Return [x, y] of the center of cell containing provided text 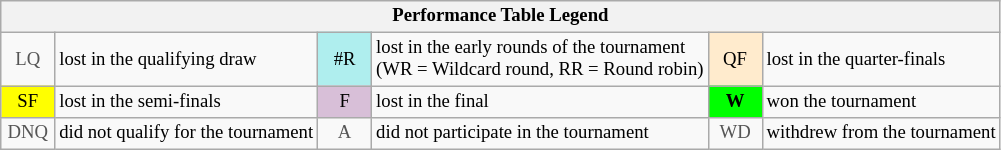
W [735, 102]
withdrew from the tournament [881, 134]
WD [735, 134]
#R [345, 60]
F [345, 102]
lost in the semi-finals [186, 102]
lost in the final [540, 102]
Performance Table Legend [500, 16]
QF [735, 60]
did not qualify for the tournament [186, 134]
did not participate in the tournament [540, 134]
won the tournament [881, 102]
A [345, 134]
lost in the quarter-finals [881, 60]
SF [28, 102]
lost in the early rounds of the tournament(WR = Wildcard round, RR = Round robin) [540, 60]
lost in the qualifying draw [186, 60]
DNQ [28, 134]
LQ [28, 60]
